Scan for the cell matching the given text and deliver its (X, Y) coordinate at center. 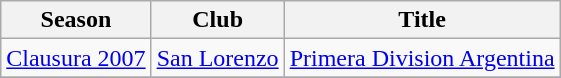
San Lorenzo (218, 58)
Clausura 2007 (76, 58)
Title (422, 20)
Club (218, 20)
Season (76, 20)
Primera Division Argentina (422, 58)
